Extract the [X, Y] coordinate from the center of the cell holding the provided text.  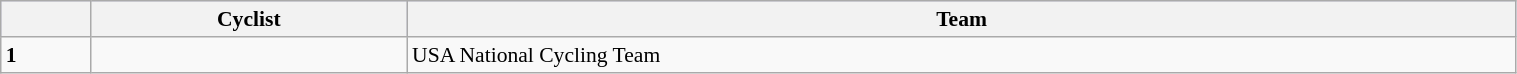
1 [46, 55]
Cyclist [249, 19]
Team [962, 19]
USA National Cycling Team [962, 55]
